From the cell containing the given text, extract its center point as [x, y] coordinate. 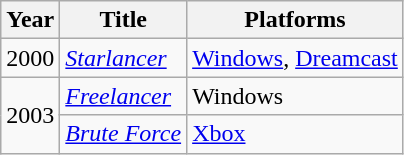
Windows, Dreamcast [296, 58]
2003 [30, 115]
Platforms [296, 20]
Brute Force [124, 134]
Xbox [296, 134]
Title [124, 20]
Freelancer [124, 96]
Windows [296, 96]
2000 [30, 58]
Starlancer [124, 58]
Year [30, 20]
